Find where the given text appears and provide that cell's center as (X, Y) coordinate. 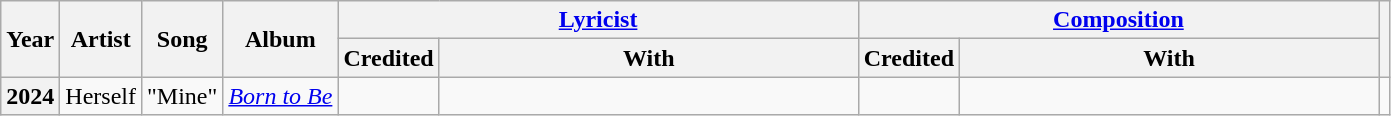
Artist (101, 39)
2024 (30, 96)
Herself (101, 96)
Born to Be (280, 96)
Lyricist (598, 20)
Album (280, 39)
Composition (1118, 20)
Year (30, 39)
Song (182, 39)
"Mine" (182, 96)
